Capture the cell that displays the provided text and extract its [x, y] central coordinate. 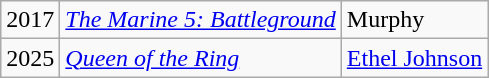
The Marine 5: Battleground [200, 20]
Murphy [414, 20]
Ethel Johnson [414, 58]
2017 [30, 20]
2025 [30, 58]
Queen of the Ring [200, 58]
